Return the [x, y] coordinate for the center point of the cell that contains the specified text.  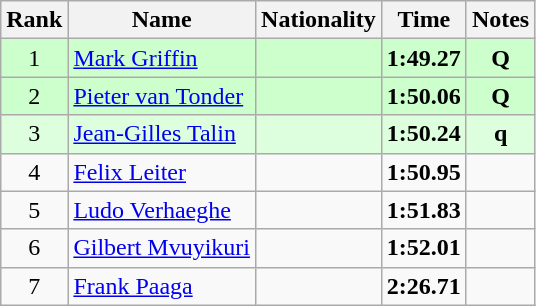
3 [34, 134]
Felix Leiter [162, 172]
Nationality [319, 20]
1:50.95 [424, 172]
Jean-Gilles Talin [162, 134]
Notes [500, 20]
6 [34, 248]
Rank [34, 20]
1:51.83 [424, 210]
Ludo Verhaeghe [162, 210]
Name [162, 20]
Pieter van Tonder [162, 96]
1:50.06 [424, 96]
2 [34, 96]
Time [424, 20]
Frank Paaga [162, 286]
Gilbert Mvuyikuri [162, 248]
4 [34, 172]
2:26.71 [424, 286]
1:52.01 [424, 248]
1:50.24 [424, 134]
Mark Griffin [162, 58]
1 [34, 58]
5 [34, 210]
7 [34, 286]
q [500, 134]
1:49.27 [424, 58]
